Find where the given text appears and provide that cell's center as [X, Y] coordinate. 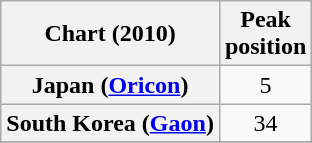
5 [265, 85]
34 [265, 123]
Peakposition [265, 34]
Chart (2010) [110, 34]
Japan (Oricon) [110, 85]
South Korea (Gaon) [110, 123]
